For the text-containing cell, return its midpoint in [X, Y] coordinate format. 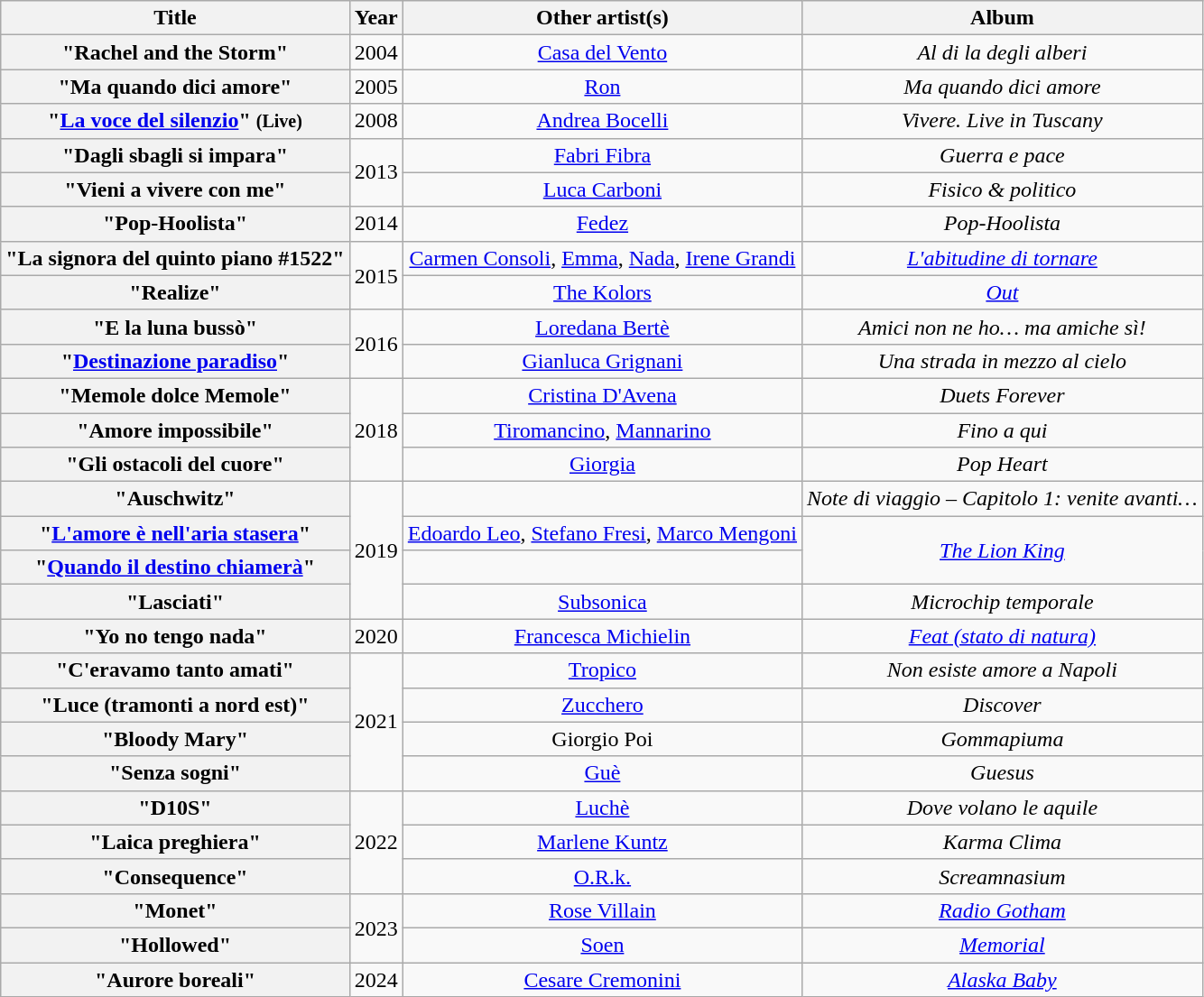
"Lasciati" [175, 602]
2005 [375, 87]
The Lion King [1003, 550]
"Dagli sbagli si impara" [175, 155]
"Laica preghiera" [175, 842]
Fedez [602, 224]
Una strada in mezzo al cielo [1003, 361]
Alaska Baby [1003, 979]
Radio Gotham [1003, 910]
Pop Heart [1003, 465]
2023 [375, 928]
"Hollowed" [175, 945]
"Quando il destino chiamerà" [175, 568]
"Memole dolce Memole" [175, 395]
Ron [602, 87]
2013 [375, 172]
O.R.k. [602, 876]
Note di viaggio – Capitolo 1: venite avanti… [1003, 499]
Discover [1003, 705]
2022 [375, 842]
Amici non ne ho… ma amiche sì! [1003, 327]
Year [375, 18]
Guesus [1003, 773]
Loredana Bertè [602, 327]
"Bloody Mary" [175, 739]
Feat (stato di natura) [1003, 636]
"Rachel and the Storm" [175, 52]
"Ma quando dici amore" [175, 87]
"Vieni a vivere con me" [175, 189]
Soen [602, 945]
Marlene Kuntz [602, 842]
Francesca Michielin [602, 636]
Duets Forever [1003, 395]
"Destinazione paradiso" [175, 361]
Memorial [1003, 945]
2014 [375, 224]
Cesare Cremonini [602, 979]
Pop-Hoolista [1003, 224]
Fabri Fibra [602, 155]
Andrea Bocelli [602, 121]
Guerra e pace [1003, 155]
"D10S" [175, 808]
2018 [375, 429]
2015 [375, 275]
Al di la degli alberi [1003, 52]
Casa del Vento [602, 52]
Guè [602, 773]
Luca Carboni [602, 189]
"Luce (tramonti a nord est)" [175, 705]
Subsonica [602, 602]
"Consequence" [175, 876]
2021 [375, 722]
"Auschwitz" [175, 499]
2008 [375, 121]
2020 [375, 636]
"Aurore boreali" [175, 979]
Gianluca Grignani [602, 361]
Dove volano le aquile [1003, 808]
2016 [375, 344]
Screamnasium [1003, 876]
Album [1003, 18]
"E la luna bussò" [175, 327]
Ma quando dici amore [1003, 87]
2019 [375, 550]
"Gli ostacoli del cuore" [175, 465]
Gommapiuma [1003, 739]
Fino a qui [1003, 430]
"Senza sogni" [175, 773]
Giorgia [602, 465]
"C'eravamo tanto amati" [175, 670]
Tropico [602, 670]
Karma Clima [1003, 842]
2004 [375, 52]
Cristina D'Avena [602, 395]
Out [1003, 292]
"Amore impossibile" [175, 430]
Microchip temporale [1003, 602]
Rose Villain [602, 910]
Carmen Consoli, Emma, Nada, Irene Grandi [602, 258]
Vivere. Live in Tuscany [1003, 121]
L'abitudine di tornare [1003, 258]
Title [175, 18]
2024 [375, 979]
"La signora del quinto piano #1522" [175, 258]
"L'amore è nell'aria stasera" [175, 533]
Fisico & politico [1003, 189]
"Realize" [175, 292]
Giorgio Poi [602, 739]
Edoardo Leo, Stefano Fresi, Marco Mengoni [602, 533]
Tiromancino, Mannarino [602, 430]
"Monet" [175, 910]
"Pop-Hoolista" [175, 224]
Other artist(s) [602, 18]
The Kolors [602, 292]
Zucchero [602, 705]
Non esiste amore a Napoli [1003, 670]
"Yo no tengo nada" [175, 636]
"La voce del silenzio" (Live) [175, 121]
Luchè [602, 808]
